Find where the given text appears and provide that cell's center as (x, y) coordinate. 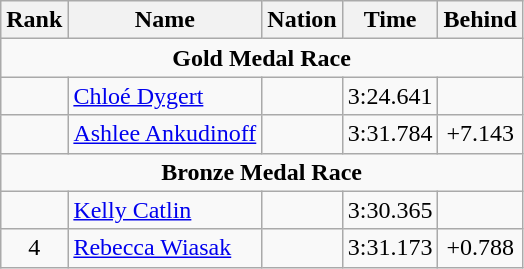
3:30.365 (390, 210)
Chloé Dygert (165, 96)
Rebecca Wiasak (165, 248)
+0.788 (480, 248)
3:31.173 (390, 248)
Time (390, 20)
3:24.641 (390, 96)
3:31.784 (390, 134)
Kelly Catlin (165, 210)
Bronze Medal Race (262, 172)
Rank (34, 20)
Ashlee Ankudinoff (165, 134)
Gold Medal Race (262, 58)
Behind (480, 20)
Name (165, 20)
+7.143 (480, 134)
4 (34, 248)
Nation (302, 20)
